Return the [x, y] coordinate for the center point of the cell that contains the specified text.  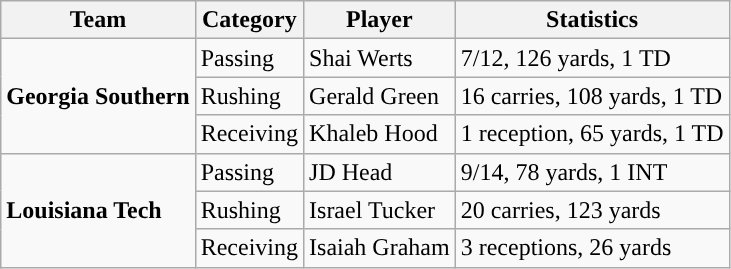
Shai Werts [380, 58]
Team [98, 20]
7/12, 126 yards, 1 TD [592, 58]
3 receptions, 26 yards [592, 248]
Player [380, 20]
Khaleb Hood [380, 134]
Category [249, 20]
20 carries, 123 yards [592, 210]
Louisiana Tech [98, 210]
Israel Tucker [380, 210]
Isaiah Graham [380, 248]
Gerald Green [380, 96]
9/14, 78 yards, 1 INT [592, 172]
Statistics [592, 20]
1 reception, 65 yards, 1 TD [592, 134]
Georgia Southern [98, 96]
16 carries, 108 yards, 1 TD [592, 96]
JD Head [380, 172]
